Output the (X, Y) coordinate of the center of the cell containing the given text.  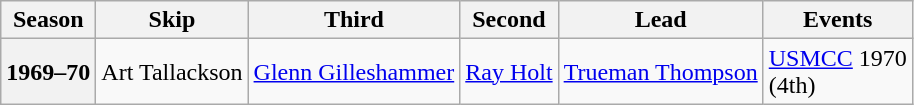
1969–70 (48, 72)
Second (509, 20)
Ray Holt (509, 72)
Events (838, 20)
Season (48, 20)
Skip (172, 20)
Third (354, 20)
Trueman Thompson (660, 72)
USMCC 1970 (4th) (838, 72)
Lead (660, 20)
Art Tallackson (172, 72)
Glenn Gilleshammer (354, 72)
